Locate the cell with the specified text and output its [x, y] center coordinate. 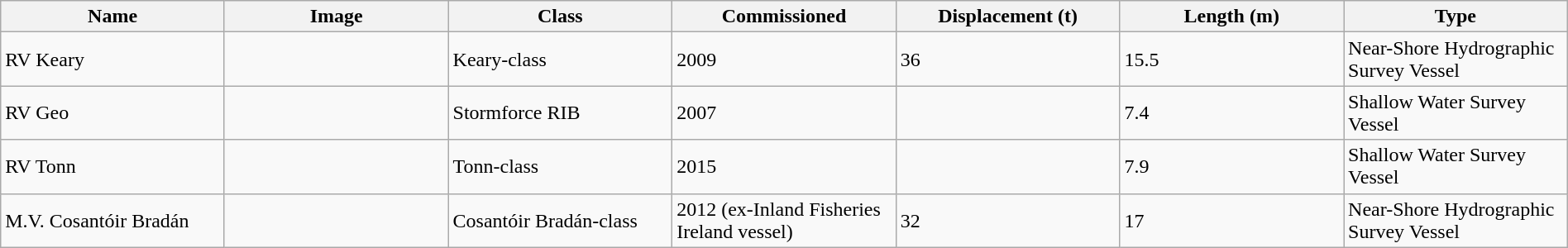
Image [336, 17]
32 [1007, 220]
RV Tonn [112, 167]
15.5 [1232, 60]
M.V. Cosantóir Bradán [112, 220]
RV Geo [112, 112]
Commissioned [784, 17]
2012 (ex-Inland Fisheries Ireland vessel) [784, 220]
Cosantóir Bradán-class [561, 220]
Length (m) [1232, 17]
RV Keary [112, 60]
Keary-class [561, 60]
2015 [784, 167]
Type [1456, 17]
Stormforce RIB [561, 112]
2007 [784, 112]
Name [112, 17]
7.9 [1232, 167]
7.4 [1232, 112]
Class [561, 17]
Displacement (t) [1007, 17]
17 [1232, 220]
2009 [784, 60]
Tonn-class [561, 167]
36 [1007, 60]
